Locate the cell with the specified text and output its [X, Y] center coordinate. 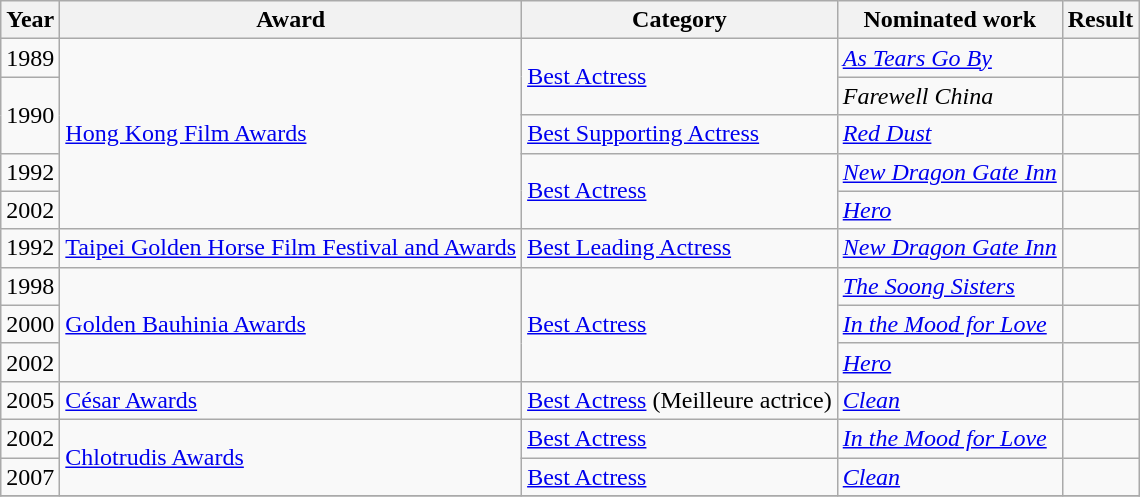
Year [30, 20]
The Soong Sisters [950, 286]
Award [291, 20]
Best Actress (Meilleure actrice) [680, 400]
Golden Bauhinia Awards [291, 324]
Nominated work [950, 20]
Hong Kong Film Awards [291, 134]
2005 [30, 400]
Red Dust [950, 134]
1990 [30, 115]
Best Supporting Actress [680, 134]
2007 [30, 477]
Category [680, 20]
Result [1100, 20]
1989 [30, 58]
César Awards [291, 400]
Chlotrudis Awards [291, 457]
2000 [30, 324]
Taipei Golden Horse Film Festival and Awards [291, 248]
1998 [30, 286]
Farewell China [950, 96]
Best Leading Actress [680, 248]
As Tears Go By [950, 58]
